Detect which cell encompasses the target text, then output its (x, y) center coordinate. 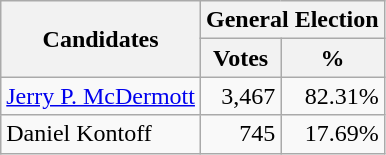
Votes (240, 58)
3,467 (240, 96)
Daniel Kontoff (101, 134)
Candidates (101, 39)
17.69% (332, 134)
745 (240, 134)
General Election (292, 20)
Jerry P. McDermott (101, 96)
82.31% (332, 96)
% (332, 58)
